For the text-containing cell, return its midpoint in (x, y) coordinate format. 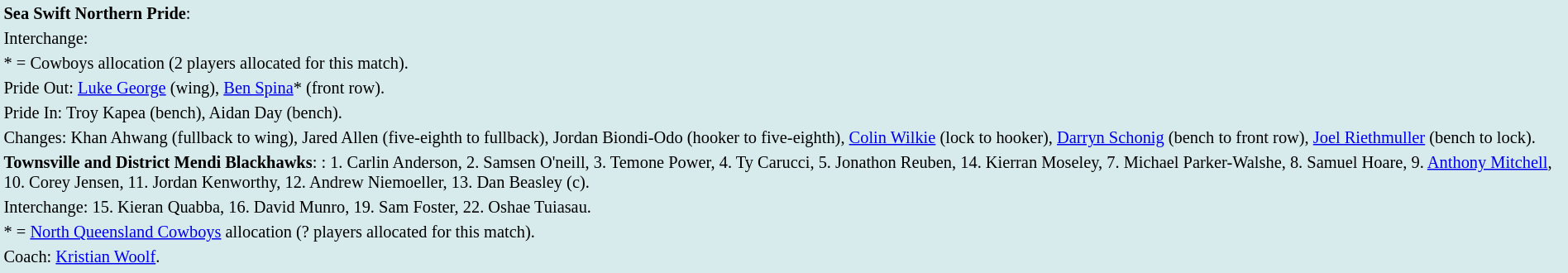
Coach: Kristian Woolf. (784, 256)
* = Cowboys allocation (2 players allocated for this match). (784, 63)
Interchange: (784, 38)
Sea Swift Northern Pride: (784, 13)
* = North Queensland Cowboys allocation (? players allocated for this match). (784, 232)
Interchange: 15. Kieran Quabba, 16. David Munro, 19. Sam Foster, 22. Oshae Tuiasau. (784, 207)
Pride Out: Luke George (wing), Ben Spina* (front row). (784, 88)
Pride In: Troy Kapea (bench), Aidan Day (bench). (784, 113)
